For the text-containing cell, return its midpoint in (X, Y) coordinate format. 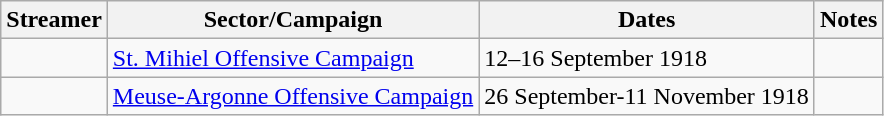
26 September-11 November 1918 (647, 96)
Sector/Campaign (292, 20)
Notes (848, 20)
Streamer (54, 20)
St. Mihiel Offensive Campaign (292, 58)
Dates (647, 20)
Meuse-Argonne Offensive Campaign (292, 96)
12–16 September 1918 (647, 58)
